Locate the cell with the specified text and output its (X, Y) center coordinate. 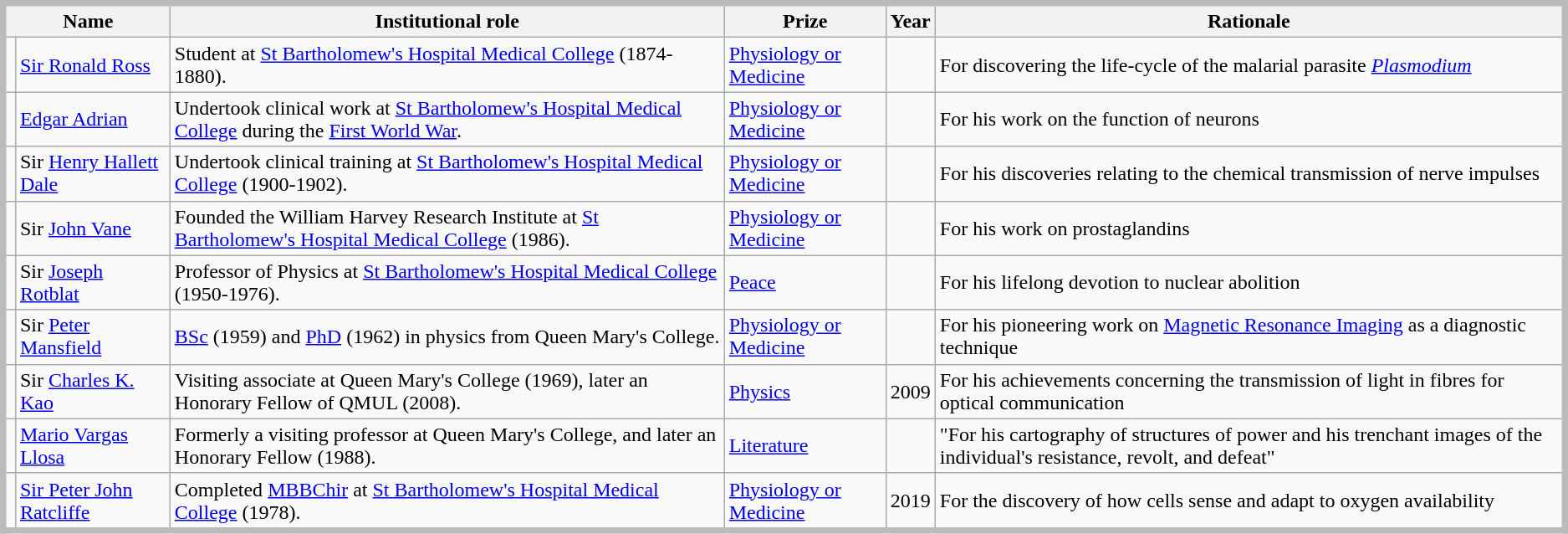
For his pioneering work on Magnetic Resonance Imaging as a diagnostic technique (1249, 336)
For his lifelong devotion to nuclear abolition (1249, 283)
Professor of Physics at St Bartholomew's Hospital Medical College (1950-1976). (447, 283)
Mario Vargas Llosa (92, 447)
For his discoveries relating to the chemical transmission of nerve impulses (1249, 174)
Sir Charles K. Kao (92, 392)
Edgar Adrian (92, 119)
For discovering the life-cycle of the malarial parasite Plasmodium (1249, 65)
For his work on prostaglandins (1249, 228)
Undertook clinical training at St Bartholomew's Hospital Medical College (1900-1902). (447, 174)
Year (910, 20)
Sir John Vane (92, 228)
Founded the William Harvey Research Institute at St Bartholomew's Hospital Medical College (1986). (447, 228)
Formerly a visiting professor at Queen Mary's College, and later an Honorary Fellow (1988). (447, 447)
For the discovery of how cells sense and adapt to oxygen availability (1249, 502)
For his work on the function of neurons (1249, 119)
Visiting associate at Queen Mary's College (1969), later an Honorary Fellow of QMUL (2008). (447, 392)
2009 (910, 392)
Name (87, 20)
Sir Ronald Ross (92, 65)
Completed MBBChir at St Bartholomew's Hospital Medical College (1978). (447, 502)
Rationale (1249, 20)
Undertook clinical work at St Bartholomew's Hospital Medical College during the First World War. (447, 119)
2019 (910, 502)
Prize (804, 20)
BSc (1959) and PhD (1962) in physics from Queen Mary's College. (447, 336)
Peace (804, 283)
Student at St Bartholomew's Hospital Medical College (1874-1880). (447, 65)
Institutional role (447, 20)
Physics (804, 392)
For his achievements concerning the transmission of light in fibres for optical communication (1249, 392)
Literature (804, 447)
Sir Peter Mansfield (92, 336)
Sir Henry Hallett Dale (92, 174)
"For his cartography of structures of power and his trenchant images of the individual's resistance, revolt, and defeat" (1249, 447)
Sir Joseph Rotblat (92, 283)
Sir Peter John Ratcliffe (92, 502)
